Determine the [X, Y] coordinate at the center of the cell enclosing the given text.  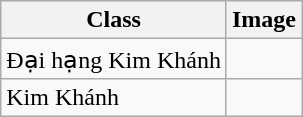
Image [264, 20]
Đại hạng Kim Khánh [114, 59]
Kim Khánh [114, 97]
Class [114, 20]
